Search for the cell housing the specified text and yield its (x, y) center coordinate. 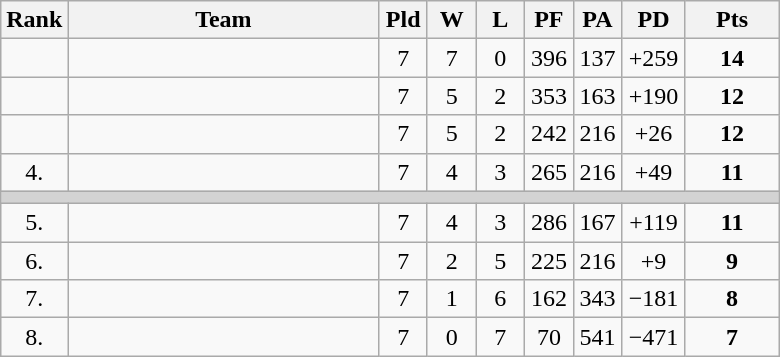
167 (598, 223)
137 (598, 58)
6. (34, 261)
PA (598, 20)
4. (34, 172)
9 (732, 261)
Team (224, 20)
265 (550, 172)
5. (34, 223)
8. (34, 337)
162 (550, 299)
+190 (654, 96)
70 (550, 337)
Rank (34, 20)
8 (732, 299)
242 (550, 134)
L (500, 20)
1 (452, 299)
PD (654, 20)
6 (500, 299)
286 (550, 223)
163 (598, 96)
−471 (654, 337)
+119 (654, 223)
343 (598, 299)
+9 (654, 261)
225 (550, 261)
Pts (732, 20)
541 (598, 337)
+49 (654, 172)
353 (550, 96)
−181 (654, 299)
Pld (404, 20)
W (452, 20)
PF (550, 20)
+26 (654, 134)
7. (34, 299)
14 (732, 58)
+259 (654, 58)
396 (550, 58)
